Scan for the cell matching the given text and deliver its [X, Y] coordinate at center. 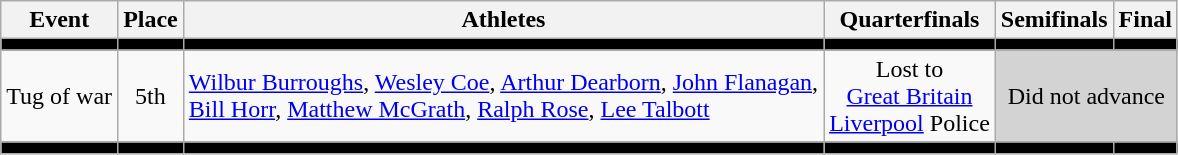
Semifinals [1054, 20]
Event [60, 20]
Athletes [503, 20]
Quarterfinals [910, 20]
Final [1145, 20]
Place [151, 20]
5th [151, 96]
Lost to Great Britain Liverpool Police [910, 96]
Tug of war [60, 96]
Did not advance [1086, 96]
Wilbur Burroughs, Wesley Coe, Arthur Dearborn, John Flanagan, Bill Horr, Matthew McGrath, Ralph Rose, Lee Talbott [503, 96]
